Output the (X, Y) coordinate of the center of the cell containing the given text.  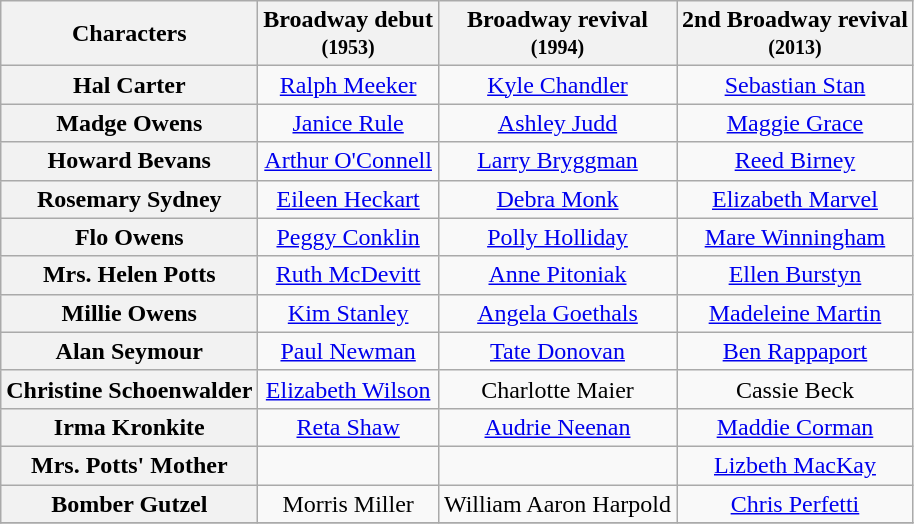
Broadway revival (1994) (557, 34)
Angela Goethals (557, 313)
Ellen Burstyn (796, 275)
William Aaron Harpold (557, 503)
Lizbeth MacKay (796, 465)
Flo Owens (130, 237)
Christine Schoenwalder (130, 389)
Anne Pitoniak (557, 275)
Ruth McDevitt (348, 275)
Audrie Neenan (557, 427)
Alan Seymour (130, 351)
Cassie Beck (796, 389)
Maddie Corman (796, 427)
Ralph Meeker (348, 85)
2nd Broadway revival (2013) (796, 34)
Tate Donovan (557, 351)
Chris Perfetti (796, 503)
Polly Holliday (557, 237)
Sebastian Stan (796, 85)
Kim Stanley (348, 313)
Mare Winningham (796, 237)
Mrs. Helen Potts (130, 275)
Millie Owens (130, 313)
Janice Rule (348, 123)
Howard Bevans (130, 161)
Irma Kronkite (130, 427)
Eileen Heckart (348, 199)
Elizabeth Wilson (348, 389)
Bomber Gutzel (130, 503)
Madge Owens (130, 123)
Mrs. Potts' Mother (130, 465)
Broadway debut (1953) (348, 34)
Paul Newman (348, 351)
Larry Bryggman (557, 161)
Madeleine Martin (796, 313)
Rosemary Sydney (130, 199)
Peggy Conklin (348, 237)
Reed Birney (796, 161)
Maggie Grace (796, 123)
Elizabeth Marvel (796, 199)
Arthur O'Connell (348, 161)
Ben Rappaport (796, 351)
Ashley Judd (557, 123)
Hal Carter (130, 85)
Reta Shaw (348, 427)
Morris Miller (348, 503)
Characters (130, 34)
Debra Monk (557, 199)
Kyle Chandler (557, 85)
Charlotte Maier (557, 389)
